Return the [X, Y] coordinate for the center point of the cell that contains the specified text.  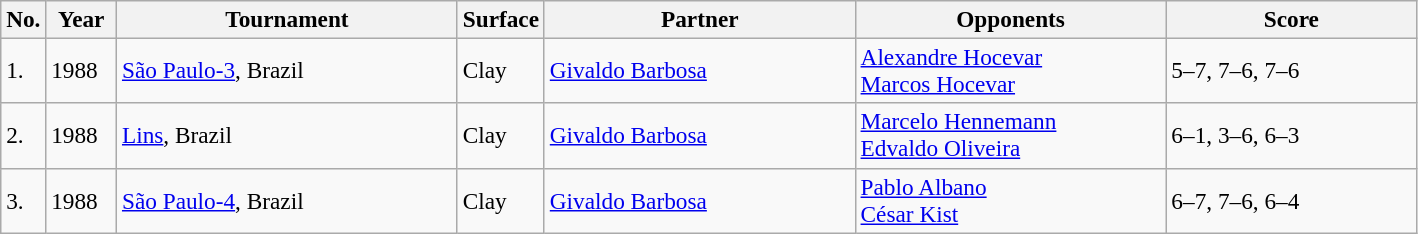
5–7, 7–6, 7–6 [1292, 70]
Lins, Brazil [288, 136]
Pablo Albano César Kist [1010, 200]
Partner [700, 19]
6–1, 3–6, 6–3 [1292, 136]
No. [24, 19]
Alexandre Hocevar Marcos Hocevar [1010, 70]
Marcelo Hennemann Edvaldo Oliveira [1010, 136]
3. [24, 200]
6–7, 7–6, 6–4 [1292, 200]
São Paulo-4, Brazil [288, 200]
Surface [500, 19]
Year [82, 19]
Opponents [1010, 19]
Tournament [288, 19]
1. [24, 70]
São Paulo-3, Brazil [288, 70]
Score [1292, 19]
2. [24, 136]
